Return the [x, y] coordinate for the center point of the cell that contains the specified text.  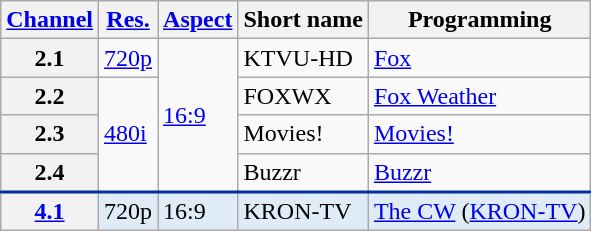
2.2 [50, 96]
4.1 [50, 212]
Aspect [198, 20]
FOXWX [303, 96]
The CW (KRON-TV) [480, 212]
480i [128, 134]
2.1 [50, 58]
2.4 [50, 172]
Programming [480, 20]
2.3 [50, 134]
Fox [480, 58]
KTVU-HD [303, 58]
Channel [50, 20]
Fox Weather [480, 96]
Short name [303, 20]
Res. [128, 20]
KRON-TV [303, 212]
